Return [x, y] of the center of cell containing provided text 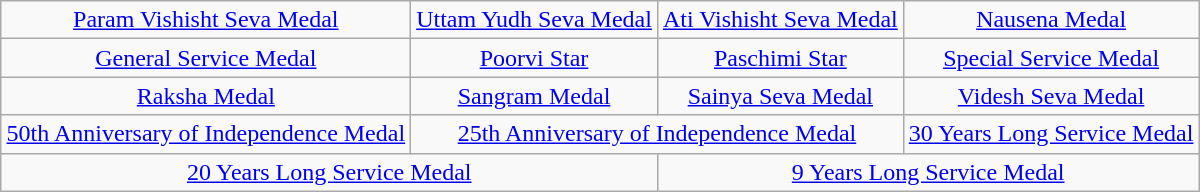
Ati Vishisht Seva Medal [780, 20]
20 Years Long Service Medal [329, 172]
Raksha Medal [206, 96]
Param Vishisht Seva Medal [206, 20]
25th Anniversary of Independence Medal [658, 134]
50th Anniversary of Independence Medal [206, 134]
Sainya Seva Medal [780, 96]
Nausena Medal [1051, 20]
Videsh Seva Medal [1051, 96]
Sangram Medal [534, 96]
Poorvi Star [534, 58]
Special Service Medal [1051, 58]
General Service Medal [206, 58]
9 Years Long Service Medal [928, 172]
Uttam Yudh Seva Medal [534, 20]
Paschimi Star [780, 58]
30 Years Long Service Medal [1051, 134]
